From the cell containing the given text, extract its center point as (x, y) coordinate. 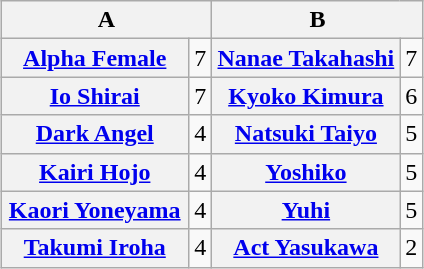
Kaori Yoneyama (94, 210)
Yoshiko (306, 172)
Nanae Takahashi (306, 58)
Kairi Hojo (94, 172)
Dark Angel (94, 134)
Yuhi (306, 210)
Kyoko Kimura (306, 96)
Takumi Iroha (94, 248)
B (318, 20)
A (106, 20)
6 (412, 96)
Natsuki Taiyo (306, 134)
Alpha Female (94, 58)
2 (412, 248)
Io Shirai (94, 96)
Act Yasukawa (306, 248)
